Locate the cell with the specified text and output its (x, y) center coordinate. 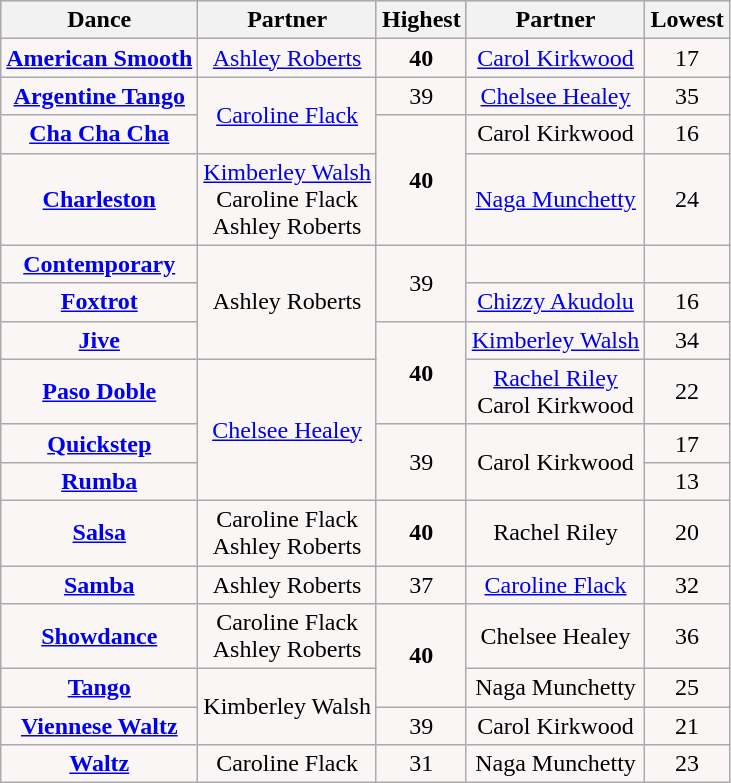
Foxtrot (100, 302)
Paso Doble (100, 392)
Quickstep (100, 443)
Viennese Waltz (100, 726)
23 (687, 764)
Chizzy Akudolu (556, 302)
21 (687, 726)
Rumba (100, 481)
35 (687, 96)
24 (687, 199)
Jive (100, 340)
Charleston (100, 199)
13 (687, 481)
American Smooth (100, 58)
32 (687, 585)
37 (421, 585)
36 (687, 636)
22 (687, 392)
Dance (100, 20)
31 (421, 764)
Salsa (100, 532)
25 (687, 688)
Rachel RileyCarol Kirkwood (556, 392)
34 (687, 340)
Cha Cha Cha (100, 134)
Rachel Riley (556, 532)
Samba (100, 585)
Contemporary (100, 264)
Argentine Tango (100, 96)
20 (687, 532)
Kimberley WalshCaroline FlackAshley Roberts (288, 199)
Lowest (687, 20)
Showdance (100, 636)
Waltz (100, 764)
Highest (421, 20)
Tango (100, 688)
